Determine the (x, y) coordinate at the center of the cell enclosing the given text.  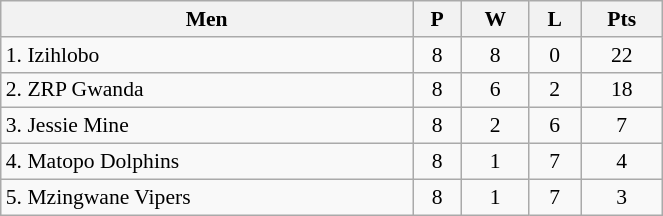
5. Mzingwane Vipers (207, 197)
0 (555, 55)
3. Jessie Mine (207, 126)
1. Izihlobo (207, 55)
Pts (622, 19)
Men (207, 19)
4 (622, 162)
P (436, 19)
2. ZRP Gwanda (207, 90)
22 (622, 55)
W (496, 19)
18 (622, 90)
L (555, 19)
4. Matopo Dolphins (207, 162)
3 (622, 197)
